For the text-containing cell, return its midpoint in (X, Y) coordinate format. 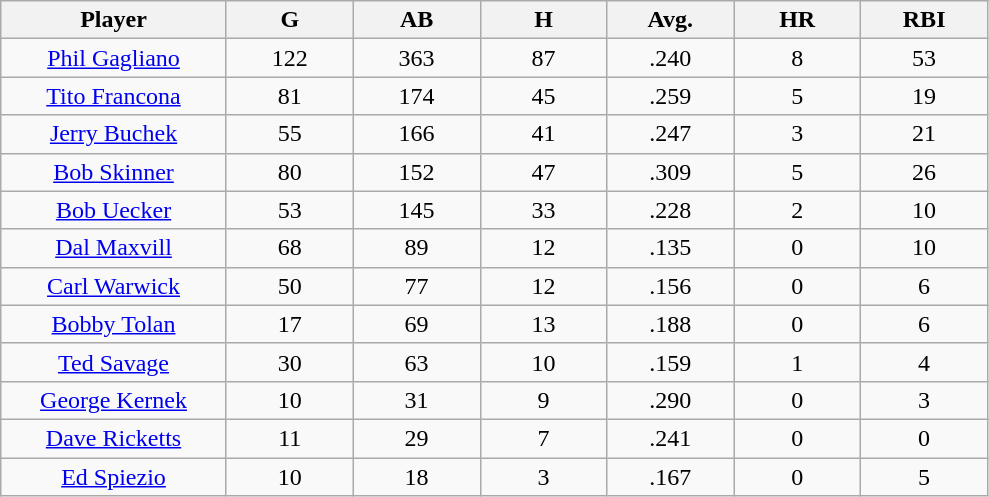
50 (290, 286)
.259 (670, 96)
.247 (670, 134)
30 (290, 362)
47 (544, 172)
Ed Spiezio (114, 477)
.156 (670, 286)
166 (416, 134)
RBI (924, 20)
.188 (670, 324)
77 (416, 286)
4 (924, 362)
11 (290, 438)
Bob Uecker (114, 210)
81 (290, 96)
87 (544, 58)
41 (544, 134)
17 (290, 324)
George Kernek (114, 400)
31 (416, 400)
363 (416, 58)
H (544, 20)
.240 (670, 58)
9 (544, 400)
80 (290, 172)
Phil Gagliano (114, 58)
Dave Ricketts (114, 438)
Dal Maxvill (114, 248)
Ted Savage (114, 362)
21 (924, 134)
145 (416, 210)
Bob Skinner (114, 172)
174 (416, 96)
.135 (670, 248)
18 (416, 477)
13 (544, 324)
89 (416, 248)
AB (416, 20)
68 (290, 248)
.290 (670, 400)
45 (544, 96)
69 (416, 324)
.241 (670, 438)
122 (290, 58)
63 (416, 362)
26 (924, 172)
Tito Francona (114, 96)
19 (924, 96)
33 (544, 210)
Avg. (670, 20)
7 (544, 438)
1 (798, 362)
2 (798, 210)
.228 (670, 210)
Bobby Tolan (114, 324)
Carl Warwick (114, 286)
152 (416, 172)
Player (114, 20)
HR (798, 20)
55 (290, 134)
.309 (670, 172)
G (290, 20)
8 (798, 58)
Jerry Buchek (114, 134)
.159 (670, 362)
.167 (670, 477)
29 (416, 438)
